Scan for the cell matching the given text and deliver its [x, y] coordinate at center. 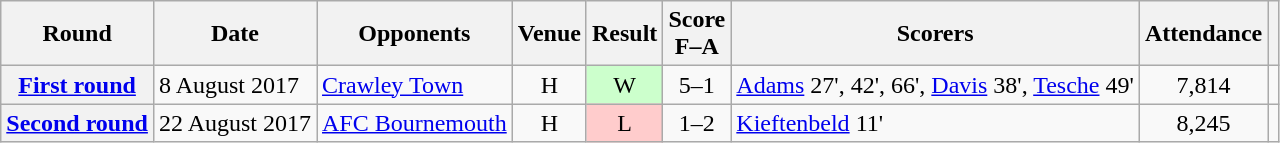
1–2 [697, 123]
First round [78, 85]
Scorers [936, 34]
L [624, 123]
AFC Bournemouth [414, 123]
22 August 2017 [234, 123]
8 August 2017 [234, 85]
5–1 [697, 85]
Date [234, 34]
8,245 [1203, 123]
Venue [549, 34]
Result [624, 34]
Adams 27', 42', 66', Davis 38', Tesche 49' [936, 85]
Attendance [1203, 34]
ScoreF–A [697, 34]
Round [78, 34]
Opponents [414, 34]
W [624, 85]
7,814 [1203, 85]
Second round [78, 123]
Crawley Town [414, 85]
Kieftenbeld 11' [936, 123]
